Provide the [X, Y] coordinate of the cell's center where the given text is located.  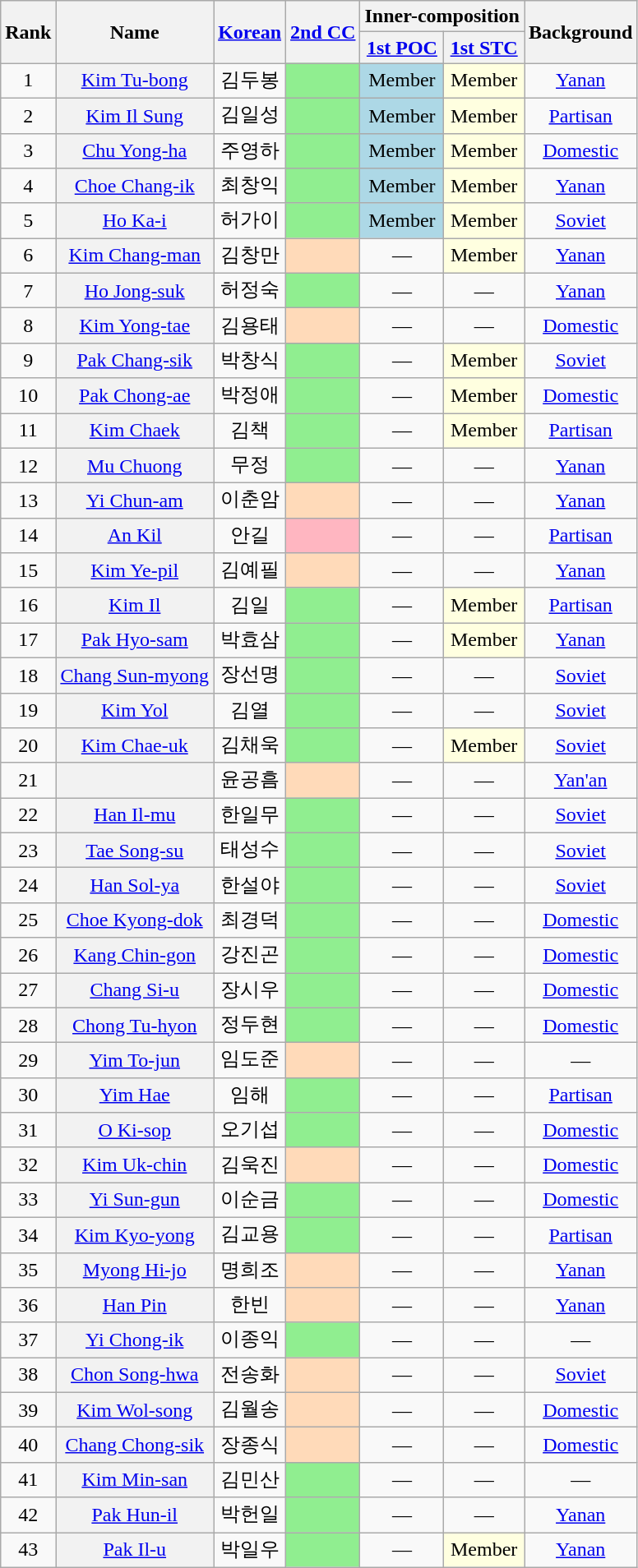
Yi Chun-am [135, 501]
김교용 [250, 1234]
명희조 [250, 1271]
7 [28, 291]
김창만 [250, 256]
Han Sol-ya [135, 886]
Kim Il Sung [135, 115]
Korean [250, 32]
Yi Sun-gun [135, 1200]
1st STC [484, 48]
Rank [28, 32]
14 [28, 536]
한일무 [250, 815]
박창식 [250, 360]
17 [28, 641]
18 [28, 676]
41 [28, 1479]
박일우 [250, 1550]
전송화 [250, 1376]
Chang Si-u [135, 991]
Tae Song-su [135, 850]
Pak Il-u [135, 1550]
6 [28, 256]
박정애 [250, 396]
이종익 [250, 1340]
Name [135, 32]
16 [28, 605]
Kim Chaek [135, 431]
장시우 [250, 991]
김두봉 [250, 81]
33 [28, 1200]
정두현 [250, 1026]
김월송 [250, 1410]
Ho Jong-suk [135, 291]
윤공흠 [250, 781]
Kim Kyo-yong [135, 1234]
장종식 [250, 1445]
35 [28, 1271]
박헌일 [250, 1515]
22 [28, 815]
임도준 [250, 1060]
38 [28, 1376]
임해 [250, 1095]
Pak Hun-il [135, 1515]
29 [28, 1060]
Chang Chong-sik [135, 1445]
25 [28, 920]
김열 [250, 710]
Yim To-jun [135, 1060]
Kim Min-san [135, 1479]
주영하 [250, 151]
김예필 [250, 570]
28 [28, 1026]
24 [28, 886]
Pak Hyo-sam [135, 641]
김욱진 [250, 1165]
Pak Chong-ae [135, 396]
23 [28, 850]
Myong Hi-jo [135, 1271]
10 [28, 396]
한설야 [250, 886]
김일 [250, 605]
Kang Chin-gon [135, 955]
김민산 [250, 1479]
Chong Tu-hyon [135, 1026]
31 [28, 1131]
3 [28, 151]
19 [28, 710]
O Ki-sop [135, 1131]
무정 [250, 465]
9 [28, 360]
김용태 [250, 325]
허가이 [250, 220]
36 [28, 1305]
43 [28, 1550]
Kim Chae-uk [135, 746]
오기섭 [250, 1131]
Choe Kyong-dok [135, 920]
13 [28, 501]
15 [28, 570]
Kim Yol [135, 710]
Kim Ye-pil [135, 570]
Chang Sun-myong [135, 676]
2 [28, 115]
Kim Wol-song [135, 1410]
최경덕 [250, 920]
이춘암 [250, 501]
김일성 [250, 115]
이순금 [250, 1200]
39 [28, 1410]
20 [28, 746]
최창익 [250, 186]
4 [28, 186]
An Kil [135, 536]
Pak Chang-sik [135, 360]
1 [28, 81]
30 [28, 1095]
Mu Chuong [135, 465]
1st POC [402, 48]
Yan'an [580, 781]
안길 [250, 536]
42 [28, 1515]
Han Il-mu [135, 815]
26 [28, 955]
허정숙 [250, 291]
Inner-composition [442, 16]
27 [28, 991]
8 [28, 325]
Choe Chang-ik [135, 186]
Kim Chang-man [135, 256]
Kim Il [135, 605]
Ho Ka-i [135, 220]
한빈 [250, 1305]
김채욱 [250, 746]
강진곤 [250, 955]
12 [28, 465]
37 [28, 1340]
태성수 [250, 850]
Kim Yong-tae [135, 325]
장선명 [250, 676]
Yi Chong-ik [135, 1340]
Han Pin [135, 1305]
Kim Uk-chin [135, 1165]
40 [28, 1445]
박효삼 [250, 641]
11 [28, 431]
34 [28, 1234]
32 [28, 1165]
Chu Yong-ha [135, 151]
Background [580, 32]
5 [28, 220]
Yim Hae [135, 1095]
2nd CC [323, 32]
김책 [250, 431]
21 [28, 781]
Kim Tu-bong [135, 81]
Chon Song-hwa [135, 1376]
